Detect which cell encompasses the target text, then output its [x, y] center coordinate. 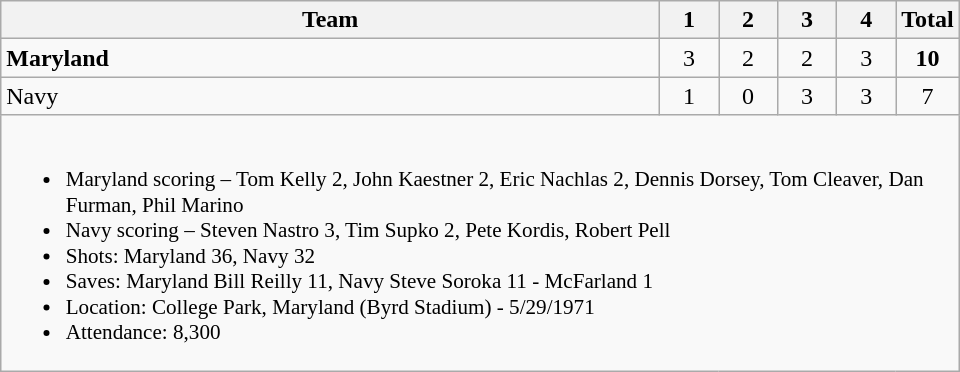
Total [928, 20]
Navy [330, 96]
4 [866, 20]
Maryland [330, 58]
10 [928, 58]
0 [748, 96]
7 [928, 96]
Team [330, 20]
